Identify which cell holds the provided text, then report its (x, y) central coordinate. 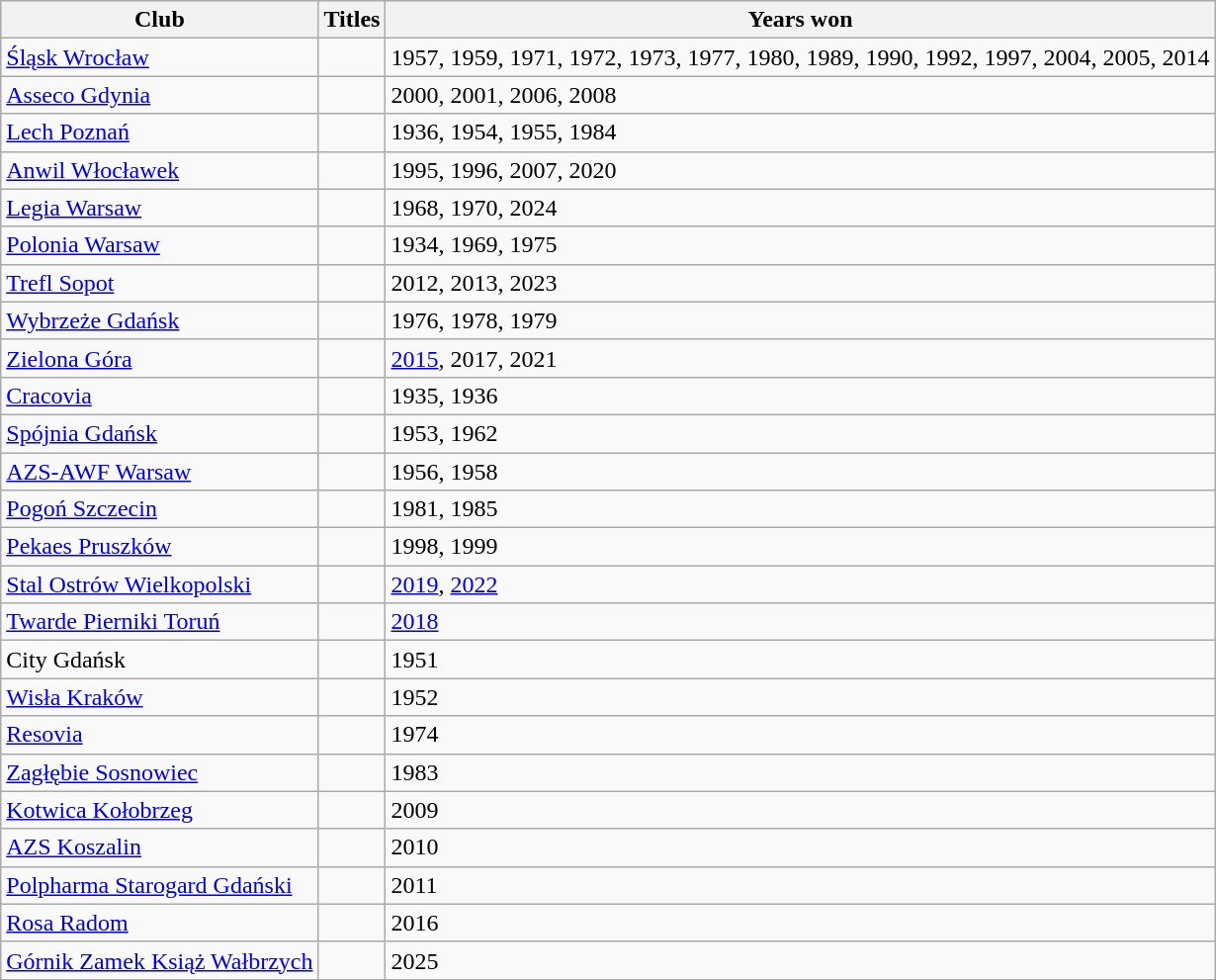
2025 (801, 960)
City Gdańsk (160, 660)
2018 (801, 622)
Asseco Gdynia (160, 95)
Polpharma Starogard Gdański (160, 885)
2012, 2013, 2023 (801, 283)
1953, 1962 (801, 433)
2011 (801, 885)
1951 (801, 660)
Kotwica Kołobrzeg (160, 810)
Górnik Zamek Książ Wałbrzych (160, 960)
1998, 1999 (801, 547)
Pogoń Szczecin (160, 509)
2019, 2022 (801, 584)
Resovia (160, 735)
1957, 1959, 1971, 1972, 1973, 1977, 1980, 1989, 1990, 1992, 1997, 2004, 2005, 2014 (801, 57)
1995, 1996, 2007, 2020 (801, 170)
Wybrzeże Gdańsk (160, 320)
1935, 1936 (801, 396)
Anwil Włocławek (160, 170)
2015, 2017, 2021 (801, 358)
Wisła Kraków (160, 697)
2016 (801, 923)
Zagłębie Sosnowiec (160, 772)
AZS Koszalin (160, 847)
1936, 1954, 1955, 1984 (801, 133)
Spójnia Gdańsk (160, 433)
Trefl Sopot (160, 283)
2010 (801, 847)
Zielona Góra (160, 358)
1956, 1958 (801, 472)
1983 (801, 772)
1976, 1978, 1979 (801, 320)
Pekaes Pruszków (160, 547)
Titles (352, 20)
Lech Poznań (160, 133)
1974 (801, 735)
1934, 1969, 1975 (801, 245)
Twarde Pierniki Toruń (160, 622)
Years won (801, 20)
Legia Warsaw (160, 208)
Polonia Warsaw (160, 245)
1968, 1970, 2024 (801, 208)
Cracovia (160, 396)
2000, 2001, 2006, 2008 (801, 95)
Club (160, 20)
1952 (801, 697)
Stal Ostrów Wielkopolski (160, 584)
AZS-AWF Warsaw (160, 472)
Rosa Radom (160, 923)
1981, 1985 (801, 509)
2009 (801, 810)
Śląsk Wrocław (160, 57)
